Capture the cell that displays the provided text and extract its [X, Y] central coordinate. 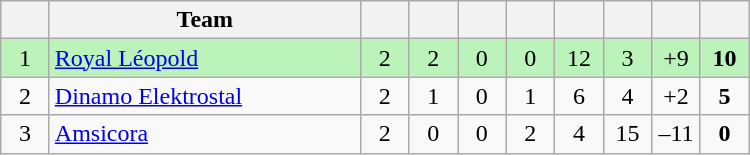
–11 [676, 134]
Amsicora [204, 134]
5 [724, 96]
Team [204, 20]
+9 [676, 58]
6 [580, 96]
10 [724, 58]
+2 [676, 96]
12 [580, 58]
Dinamo Elektrostal [204, 96]
Royal Léopold [204, 58]
15 [628, 134]
